Capture the cell that displays the provided text and extract its [x, y] central coordinate. 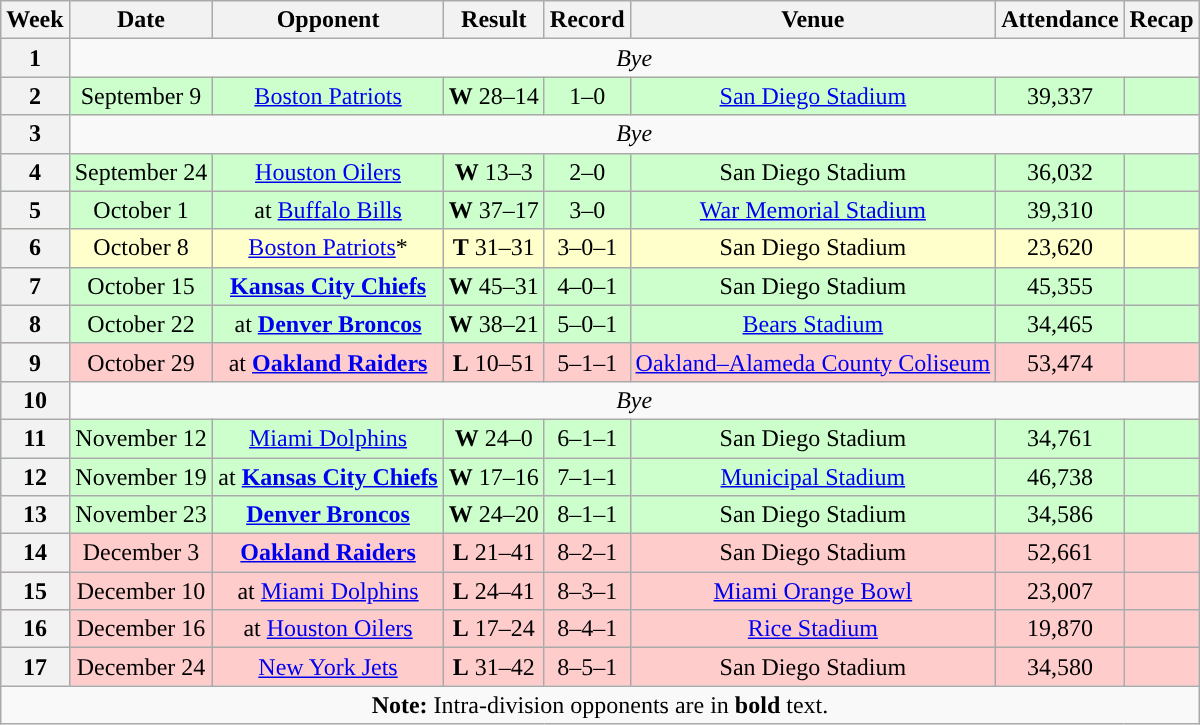
13 [35, 515]
Miami Orange Bowl [813, 591]
Houston Oilers [328, 172]
W 13–3 [494, 172]
at Buffalo Bills [328, 210]
October 22 [141, 324]
December 3 [141, 553]
6–1–1 [587, 438]
December 24 [141, 667]
23,620 [1060, 248]
L 21–41 [494, 553]
34,465 [1060, 324]
September 9 [141, 96]
16 [35, 629]
15 [35, 591]
8–5–1 [587, 667]
52,661 [1060, 553]
2–0 [587, 172]
39,310 [1060, 210]
October 8 [141, 248]
46,738 [1060, 477]
at Denver Broncos [328, 324]
September 24 [141, 172]
Recap [1162, 20]
14 [35, 553]
8–2–1 [587, 553]
Boston Patriots [328, 96]
12 [35, 477]
11 [35, 438]
W 24–20 [494, 515]
5–0–1 [587, 324]
October 29 [141, 362]
L 24–41 [494, 591]
Opponent [328, 20]
L 31–42 [494, 667]
Date [141, 20]
34,761 [1060, 438]
at Oakland Raiders [328, 362]
October 1 [141, 210]
1–0 [587, 96]
3–0 [587, 210]
Miami Dolphins [328, 438]
November 12 [141, 438]
6 [35, 248]
36,032 [1060, 172]
45,355 [1060, 286]
8–3–1 [587, 591]
2 [35, 96]
W 28–14 [494, 96]
34,580 [1060, 667]
34,586 [1060, 515]
4 [35, 172]
W 45–31 [494, 286]
Oakland Raiders [328, 553]
Oakland–Alameda County Coliseum [813, 362]
7–1–1 [587, 477]
Result [494, 20]
New York Jets [328, 667]
Boston Patriots* [328, 248]
December 10 [141, 591]
5–1–1 [587, 362]
23,007 [1060, 591]
39,337 [1060, 96]
Venue [813, 20]
L 17–24 [494, 629]
War Memorial Stadium [813, 210]
Record [587, 20]
19,870 [1060, 629]
3–0–1 [587, 248]
4–0–1 [587, 286]
10 [35, 400]
at Houston Oilers [328, 629]
Denver Broncos [328, 515]
November 23 [141, 515]
Kansas City Chiefs [328, 286]
Attendance [1060, 20]
at Kansas City Chiefs [328, 477]
W 17–16 [494, 477]
November 19 [141, 477]
17 [35, 667]
Municipal Stadium [813, 477]
3 [35, 134]
53,474 [1060, 362]
5 [35, 210]
W 38–21 [494, 324]
October 15 [141, 286]
at Miami Dolphins [328, 591]
8 [35, 324]
T 31–31 [494, 248]
L 10–51 [494, 362]
8–1–1 [587, 515]
7 [35, 286]
Note: Intra-division opponents are in bold text. [600, 705]
9 [35, 362]
December 16 [141, 629]
W 37–17 [494, 210]
1 [35, 58]
Rice Stadium [813, 629]
Bears Stadium [813, 324]
W 24–0 [494, 438]
Week [35, 20]
8–4–1 [587, 629]
